Identify which cell holds the provided text, then report its [x, y] central coordinate. 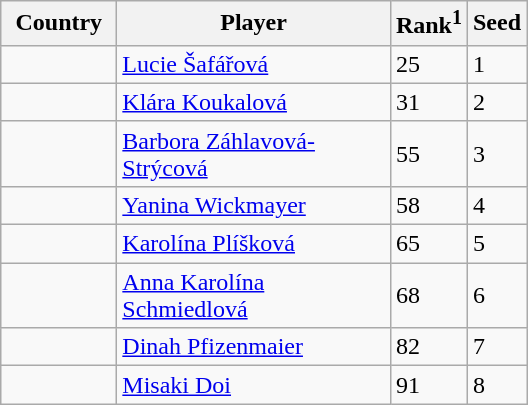
1 [496, 64]
Misaki Doi [254, 385]
Dinah Pfizenmaier [254, 347]
58 [428, 205]
3 [496, 154]
6 [496, 296]
2 [496, 102]
65 [428, 244]
Rank1 [428, 24]
Klára Koukalová [254, 102]
Barbora Záhlavová-Strýcová [254, 154]
Yanina Wickmayer [254, 205]
68 [428, 296]
4 [496, 205]
8 [496, 385]
Country [59, 24]
Seed [496, 24]
5 [496, 244]
25 [428, 64]
55 [428, 154]
31 [428, 102]
Player [254, 24]
Lucie Šafářová [254, 64]
Anna Karolína Schmiedlová [254, 296]
82 [428, 347]
7 [496, 347]
Karolína Plíšková [254, 244]
91 [428, 385]
